Find where the given text appears and provide that cell's center as [X, Y] coordinate. 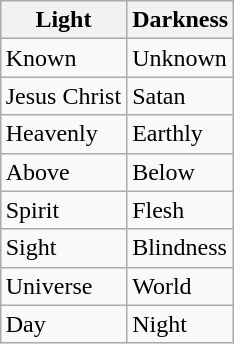
Sight [63, 248]
Above [63, 172]
Universe [63, 286]
Known [63, 58]
Light [63, 20]
Night [180, 324]
Spirit [63, 210]
Day [63, 324]
Blindness [180, 248]
World [180, 286]
Unknown [180, 58]
Below [180, 172]
Darkness [180, 20]
Flesh [180, 210]
Earthly [180, 134]
Satan [180, 96]
Heavenly [63, 134]
Jesus Christ [63, 96]
